Return (X, Y) of the center of cell containing provided text 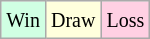
Draw (72, 20)
Win (24, 20)
Loss (126, 20)
